Identify which cell holds the provided text, then report its (X, Y) central coordinate. 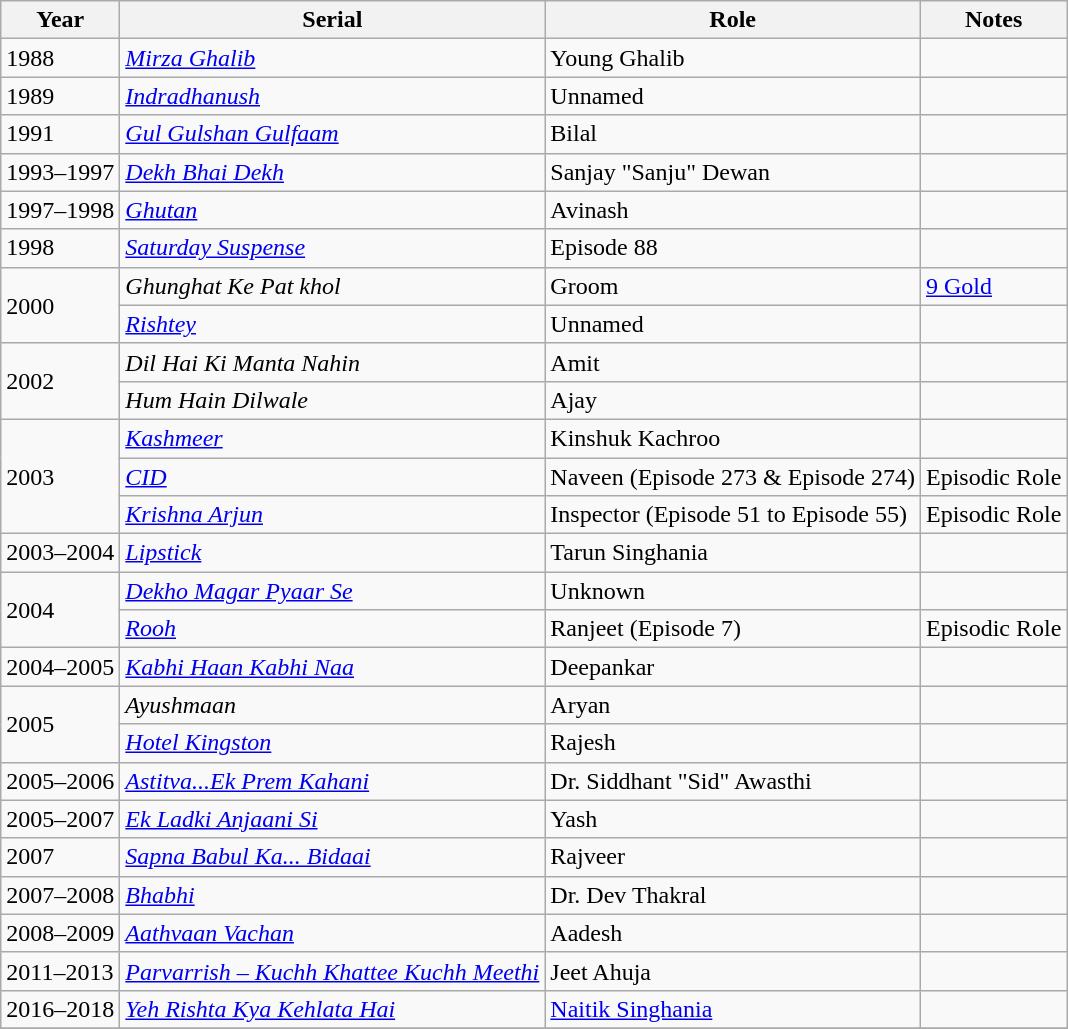
Dekho Magar Pyaar Se (332, 591)
Groom (733, 286)
Naitik Singhania (733, 1009)
Inspector (Episode 51 to Episode 55) (733, 515)
Tarun Singhania (733, 553)
2004–2005 (60, 667)
Kinshuk Kachroo (733, 438)
2007–2008 (60, 895)
Ghunghat Ke Pat khol (332, 286)
Aadesh (733, 933)
Jeet Ahuja (733, 971)
Dekh Bhai Dekh (332, 172)
Episode 88 (733, 248)
1989 (60, 96)
Yeh Rishta Kya Kehlata Hai (332, 1009)
Parvarrish – Kuchh Khattee Kuchh Meethi (332, 971)
Bilal (733, 134)
2002 (60, 381)
Dr. Dev Thakral (733, 895)
2011–2013 (60, 971)
Amit (733, 362)
Rishtey (332, 324)
Ek Ladki Anjaani Si (332, 819)
1998 (60, 248)
2007 (60, 857)
9 Gold (993, 286)
2000 (60, 305)
Notes (993, 20)
Avinash (733, 210)
1991 (60, 134)
2008–2009 (60, 933)
Ajay (733, 400)
Deepankar (733, 667)
Aathvaan Vachan (332, 933)
Hotel Kingston (332, 743)
2003 (60, 476)
Unknown (733, 591)
Lipstick (332, 553)
2005–2006 (60, 781)
Dil Hai Ki Manta Nahin (332, 362)
1997–1998 (60, 210)
Rajesh (733, 743)
CID (332, 477)
Astitva...Ek Prem Kahani (332, 781)
Indradhanush (332, 96)
Ayushmaan (332, 705)
2005–2007 (60, 819)
Hum Hain Dilwale (332, 400)
1988 (60, 58)
Krishna Arjun (332, 515)
Ghutan (332, 210)
Rooh (332, 629)
Bhabhi (332, 895)
1993–1997 (60, 172)
Serial (332, 20)
Kashmeer (332, 438)
Year (60, 20)
Young Ghalib (733, 58)
Mirza Ghalib (332, 58)
2005 (60, 724)
Sanjay "Sanju" Dewan (733, 172)
Role (733, 20)
Rajveer (733, 857)
2003–2004 (60, 553)
Saturday Suspense (332, 248)
Sapna Babul Ka... Bidaai (332, 857)
Dr. Siddhant "Sid" Awasthi (733, 781)
2004 (60, 610)
Ranjeet (Episode 7) (733, 629)
Gul Gulshan Gulfaam (332, 134)
Aryan (733, 705)
2016–2018 (60, 1009)
Yash (733, 819)
Kabhi Haan Kabhi Naa (332, 667)
Naveen (Episode 273 & Episode 274) (733, 477)
